Pinpoint the cell where the given text exists, returning its (X, Y) midpoint coordinate. 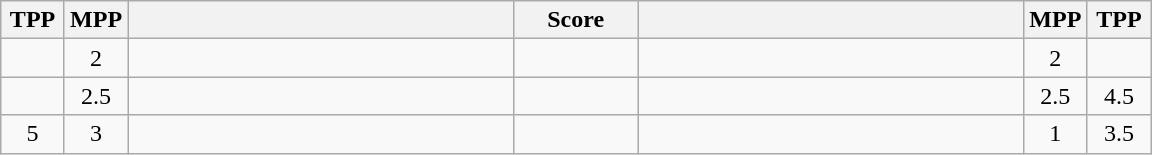
1 (1056, 134)
3.5 (1119, 134)
5 (33, 134)
Score (576, 20)
4.5 (1119, 96)
3 (96, 134)
